From the cell containing the given text, extract its center point as [x, y] coordinate. 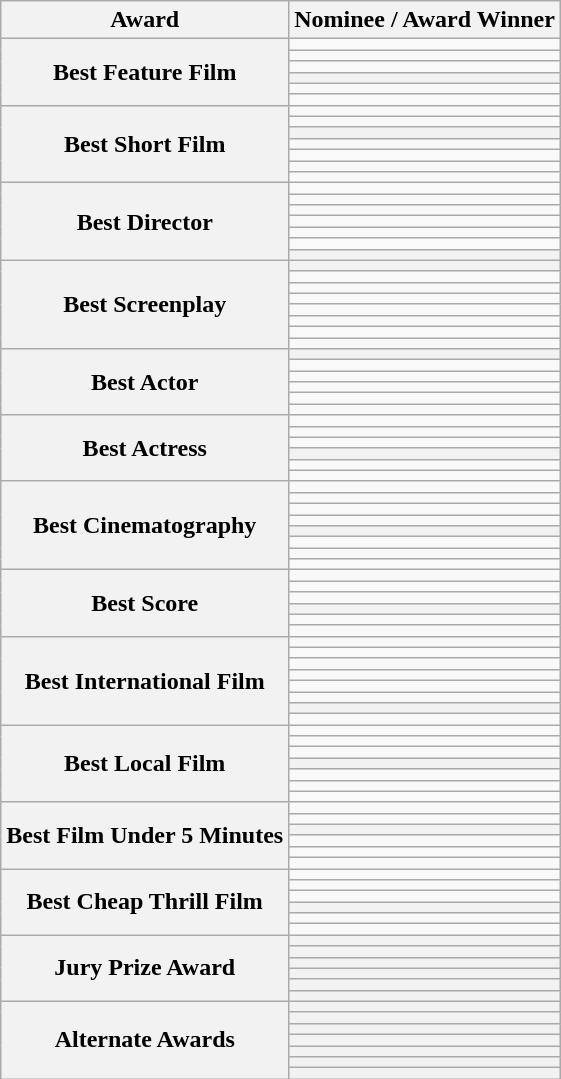
Alternate Awards [145, 1040]
Best Local Film [145, 764]
Best Feature Film [145, 72]
Best Director [145, 222]
Nominee / Award Winner [425, 20]
Best Cinematography [145, 525]
Best Screenplay [145, 304]
Best Actor [145, 382]
Best Score [145, 603]
Award [145, 20]
Jury Prize Award [145, 968]
Best International Film [145, 680]
Best Cheap Thrill Film [145, 901]
Best Actress [145, 448]
Best Short Film [145, 144]
Best Film Under 5 Minutes [145, 835]
